Detect which cell encompasses the target text, then output its (x, y) center coordinate. 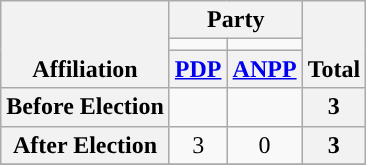
Party (236, 20)
PDP (198, 69)
Before Election (86, 107)
0 (264, 145)
After Election (86, 145)
Affiliation (86, 44)
ANPP (264, 69)
Total (334, 44)
